Determine the (X, Y) coordinate at the center of the cell enclosing the given text.  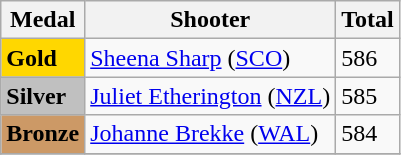
586 (368, 58)
585 (368, 96)
584 (368, 134)
Sheena Sharp (SCO) (210, 58)
Silver (43, 96)
Medal (43, 20)
Johanne Brekke (WAL) (210, 134)
Gold (43, 58)
Juliet Etherington (NZL) (210, 96)
Shooter (210, 20)
Total (368, 20)
Bronze (43, 134)
